Return (x, y) of the center of cell containing provided text 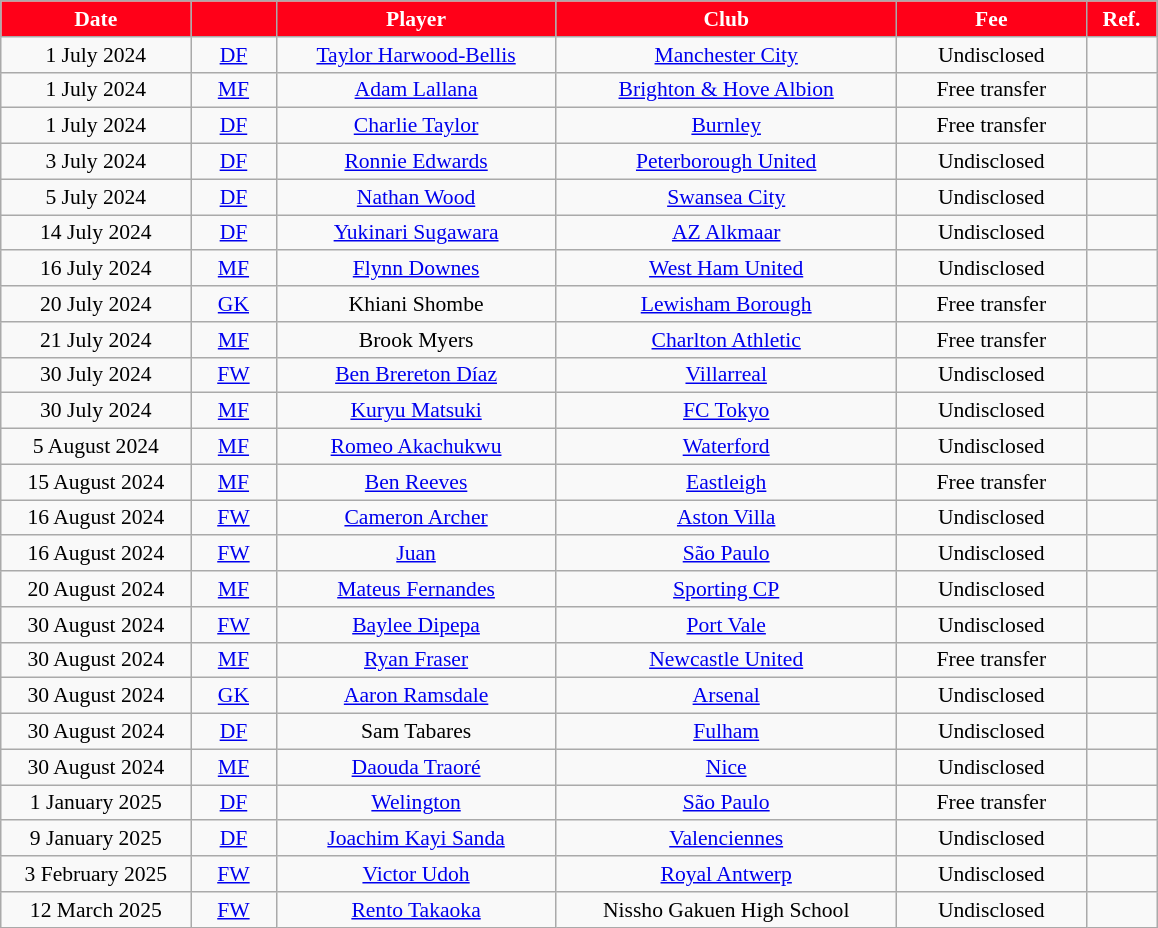
FC Tokyo (726, 411)
3 July 2024 (96, 162)
1 January 2025 (96, 803)
3 February 2025 (96, 874)
Player (416, 19)
9 January 2025 (96, 839)
Peterborough United (726, 162)
Mateus Fernandes (416, 589)
Ryan Fraser (416, 660)
5 July 2024 (96, 197)
Villarreal (726, 375)
Royal Antwerp (726, 874)
Sam Tabares (416, 732)
Port Vale (726, 625)
Brook Myers (416, 340)
Charlie Taylor (416, 126)
Waterford (726, 447)
Fee (991, 19)
Yukinari Sugawara (416, 233)
Eastleigh (726, 482)
20 July 2024 (96, 304)
Charlton Athletic (726, 340)
15 August 2024 (96, 482)
Adam Lallana (416, 90)
Burnley (726, 126)
14 July 2024 (96, 233)
Date (96, 19)
Daouda Traoré (416, 767)
Aaron Ramsdale (416, 696)
Taylor Harwood-Bellis (416, 55)
Kuryu Matsuki (416, 411)
Juan (416, 554)
Flynn Downes (416, 269)
Nice (726, 767)
Rento Takaoka (416, 910)
16 July 2024 (96, 269)
21 July 2024 (96, 340)
Club (726, 19)
AZ Alkmaar (726, 233)
Ref. (1121, 19)
Ben Brereton Díaz (416, 375)
Nissho Gakuen High School (726, 910)
Cameron Archer (416, 518)
Swansea City (726, 197)
Baylee Dipepa (416, 625)
West Ham United (726, 269)
Brighton & Hove Albion (726, 90)
Victor Udoh (416, 874)
Sporting CP (726, 589)
5 August 2024 (96, 447)
Ben Reeves (416, 482)
Nathan Wood (416, 197)
Ronnie Edwards (416, 162)
20 August 2024 (96, 589)
Aston Villa (726, 518)
Arsenal (726, 696)
Manchester City (726, 55)
Valenciennes (726, 839)
Khiani Shombe (416, 304)
Newcastle United (726, 660)
Joachim Kayi Sanda (416, 839)
12 March 2025 (96, 910)
Fulham (726, 732)
Lewisham Borough (726, 304)
Welington (416, 803)
Romeo Akachukwu (416, 447)
